Search for the cell housing the specified text and yield its [X, Y] center coordinate. 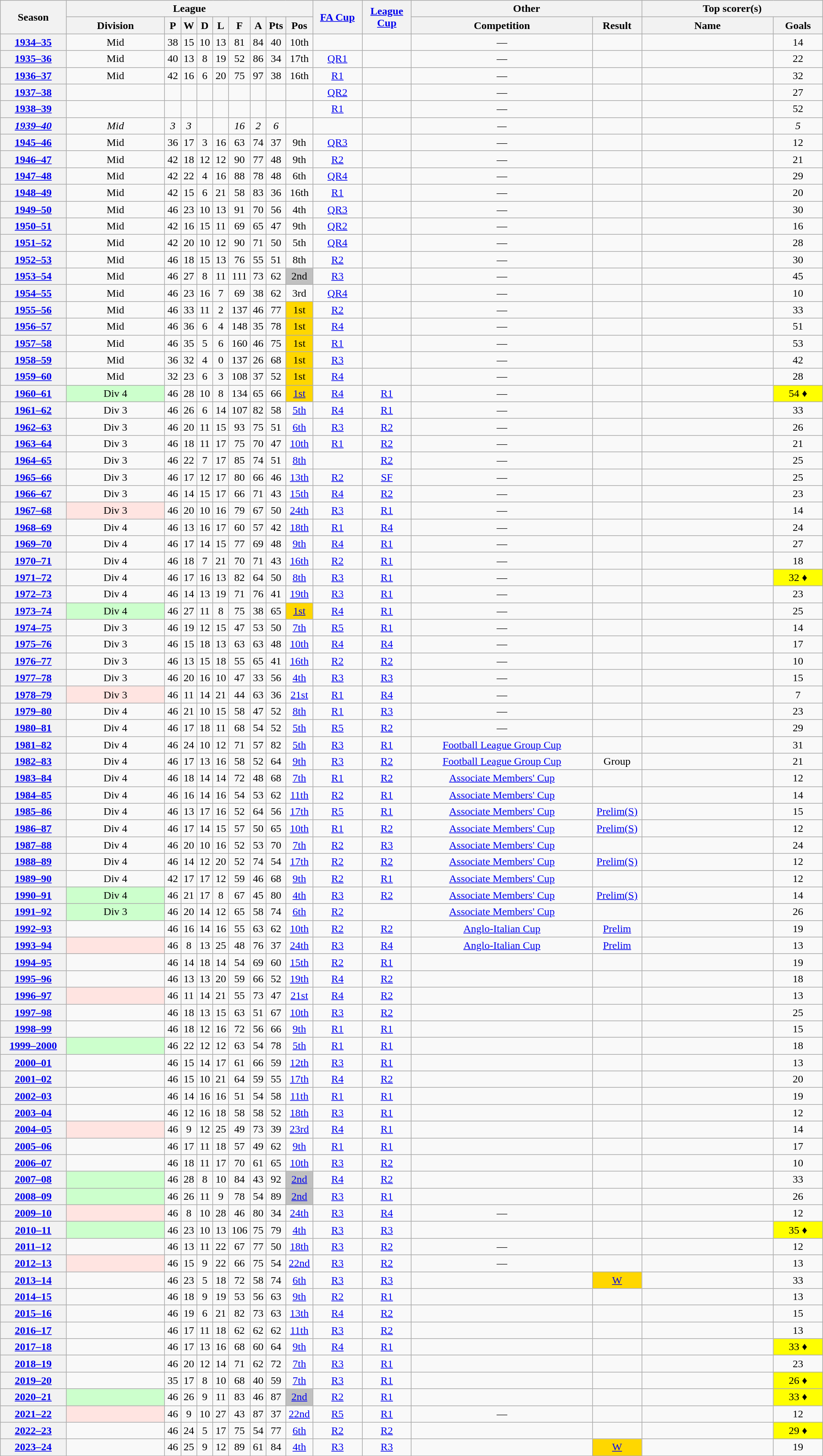
23rd [299, 1129]
Pts [276, 25]
1983–84 [33, 778]
107 [239, 410]
0 [221, 360]
FA Cup [337, 17]
F [239, 25]
1962–63 [33, 427]
1963–64 [33, 443]
39 [276, 1129]
1966–67 [33, 494]
31 [798, 745]
1996–97 [33, 995]
1987–88 [33, 845]
2017–18 [33, 1347]
1935–36 [33, 59]
1934–35 [33, 42]
160 [239, 343]
1993–94 [33, 945]
2002–03 [33, 1096]
Goals [798, 25]
1976–77 [33, 661]
88 [239, 176]
2003–04 [33, 1113]
1986–87 [33, 828]
2015–16 [33, 1314]
2000–01 [33, 1063]
1949–50 [33, 210]
2007–08 [33, 1180]
1958–59 [33, 360]
2012–13 [33, 1263]
SF [387, 477]
1981–82 [33, 745]
2013–14 [33, 1280]
1997–98 [33, 1012]
1938–39 [33, 109]
1955–56 [33, 310]
1990–91 [33, 895]
86 [258, 59]
1965–66 [33, 477]
1977–78 [33, 678]
League Cup [387, 17]
2011–12 [33, 1246]
2014–15 [33, 1297]
2021–22 [33, 1414]
1959–60 [33, 377]
1978–79 [33, 694]
1994–95 [33, 962]
32 ♦ [798, 577]
1972–73 [33, 594]
2001–02 [33, 1079]
1939–40 [33, 126]
1957–58 [33, 343]
Top scorer(s) [732, 9]
1970–71 [33, 561]
1937–38 [33, 92]
Group [617, 762]
2005–06 [33, 1146]
2023–24 [33, 1447]
A [258, 25]
1967–68 [33, 511]
1952–53 [33, 260]
1956–57 [33, 327]
1989–90 [33, 879]
92 [276, 1180]
1973–74 [33, 611]
2004–05 [33, 1129]
134 [239, 393]
1954–55 [33, 293]
2008–09 [33, 1196]
2016–17 [33, 1330]
1991–92 [33, 912]
111 [239, 276]
29 ♦ [798, 1431]
3rd [299, 293]
1971–72 [33, 577]
81 [239, 42]
1985–86 [33, 812]
Season [33, 17]
106 [239, 1230]
1980–81 [33, 728]
1984–85 [33, 795]
44 [239, 694]
QR1 [337, 59]
L [221, 25]
Competition [502, 25]
1964–65 [33, 460]
1999–2000 [33, 1046]
Result [617, 25]
D [205, 25]
1979–80 [33, 711]
12th [299, 1063]
1960–61 [33, 393]
2020–21 [33, 1397]
2009–10 [33, 1213]
1948–49 [33, 192]
1947–48 [33, 176]
2006–07 [33, 1163]
1961–62 [33, 410]
93 [239, 427]
1945–46 [33, 142]
2018–19 [33, 1364]
1946–47 [33, 159]
P [173, 25]
108 [239, 377]
1975–76 [33, 644]
1974–75 [33, 628]
Pos [299, 25]
85 [239, 460]
35 ♦ [798, 1230]
2022–23 [33, 1431]
1995–96 [33, 979]
1953–54 [33, 276]
1988–89 [33, 862]
1951–52 [33, 243]
Division [115, 25]
54 ♦ [798, 393]
Name [708, 25]
91 [239, 210]
26 ♦ [798, 1380]
2019–20 [33, 1380]
1982–83 [33, 762]
1936–37 [33, 76]
Other [527, 9]
1998–99 [33, 1029]
1968–69 [33, 527]
1992–93 [33, 929]
1950–51 [33, 226]
2010–11 [33, 1230]
1969–70 [33, 544]
148 [239, 327]
League [189, 9]
97 [258, 76]
